Locate the cell with the specified text and output its (X, Y) center coordinate. 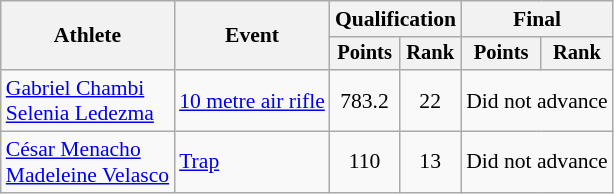
Qualification (396, 19)
Gabriel ChambiSelenia Ledezma (88, 100)
Event (252, 36)
Final (537, 19)
César MenachoMadeleine Velasco (88, 162)
22 (430, 100)
13 (430, 162)
Trap (252, 162)
783.2 (364, 100)
110 (364, 162)
Athlete (88, 36)
10 metre air rifle (252, 100)
